Search for the cell housing the specified text and yield its (X, Y) center coordinate. 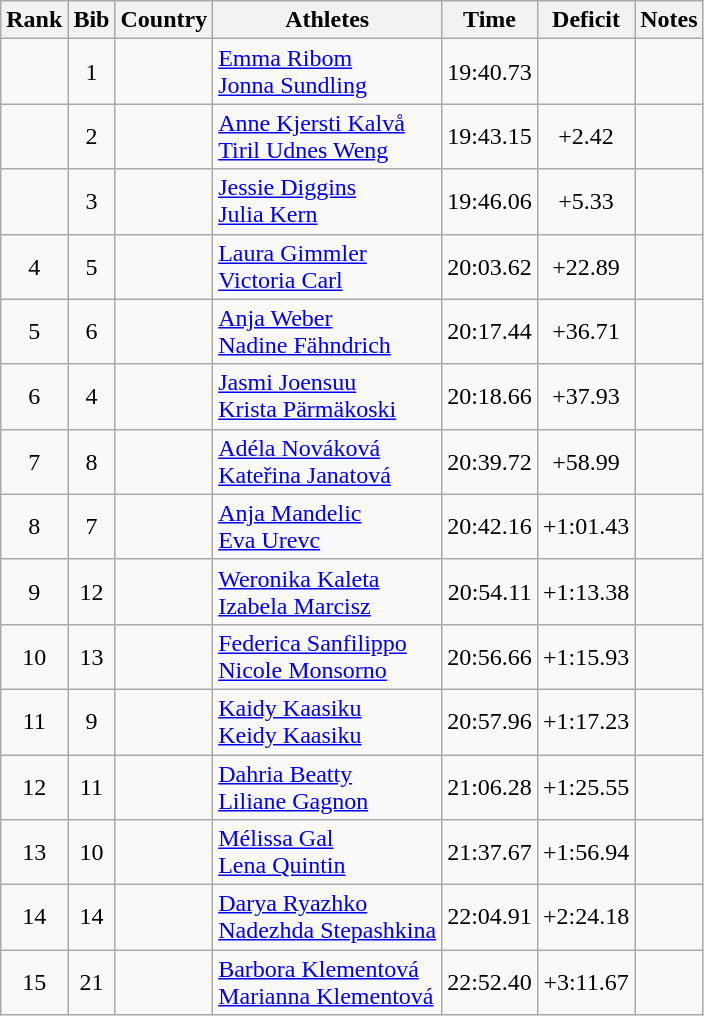
19:46.06 (490, 202)
22:52.40 (490, 982)
1 (92, 72)
+2:24.18 (586, 918)
+5.33 (586, 202)
+22.89 (586, 266)
Country (164, 20)
15 (34, 982)
+37.93 (586, 396)
+36.71 (586, 332)
Laura GimmlerVictoria Carl (328, 266)
Anja WeberNadine Fähndrich (328, 332)
20:57.96 (490, 722)
Deficit (586, 20)
+58.99 (586, 462)
Anne Kjersti KalvåTiril Udnes Weng (328, 136)
+1:56.94 (586, 852)
20:17.44 (490, 332)
21:06.28 (490, 786)
+1:13.38 (586, 592)
+1:25.55 (586, 786)
21:37.67 (490, 852)
Jasmi JoensuuKrista Pärmäkoski (328, 396)
+1:01.43 (586, 526)
Time (490, 20)
20:56.66 (490, 656)
20:54.11 (490, 592)
19:40.73 (490, 72)
Athletes (328, 20)
2 (92, 136)
+1:15.93 (586, 656)
Federica SanfilippoNicole Monsorno (328, 656)
Bib (92, 20)
Darya RyazhkoNadezhda Stepashkina (328, 918)
19:43.15 (490, 136)
Kaidy KaasikuKeidy Kaasiku (328, 722)
+1:17.23 (586, 722)
20:39.72 (490, 462)
21 (92, 982)
Notes (669, 20)
Rank (34, 20)
20:18.66 (490, 396)
Jessie DigginsJulia Kern (328, 202)
Dahria BeattyLiliane Gagnon (328, 786)
Adéla NovákováKateřina Janatová (328, 462)
+2.42 (586, 136)
+3:11.67 (586, 982)
20:03.62 (490, 266)
Mélissa GalLena Quintin (328, 852)
20:42.16 (490, 526)
22:04.91 (490, 918)
Anja MandelicEva Urevc (328, 526)
Barbora KlementováMarianna Klementová (328, 982)
Emma RibomJonna Sundling (328, 72)
Weronika KaletaIzabela Marcisz (328, 592)
3 (92, 202)
